Capture the cell that displays the provided text and extract its [X, Y] central coordinate. 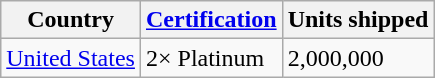
Units shipped [358, 20]
United States [71, 58]
Country [71, 20]
Certification [211, 20]
2× Platinum [211, 58]
2,000,000 [358, 58]
